Detect which cell encompasses the target text, then output its [X, Y] center coordinate. 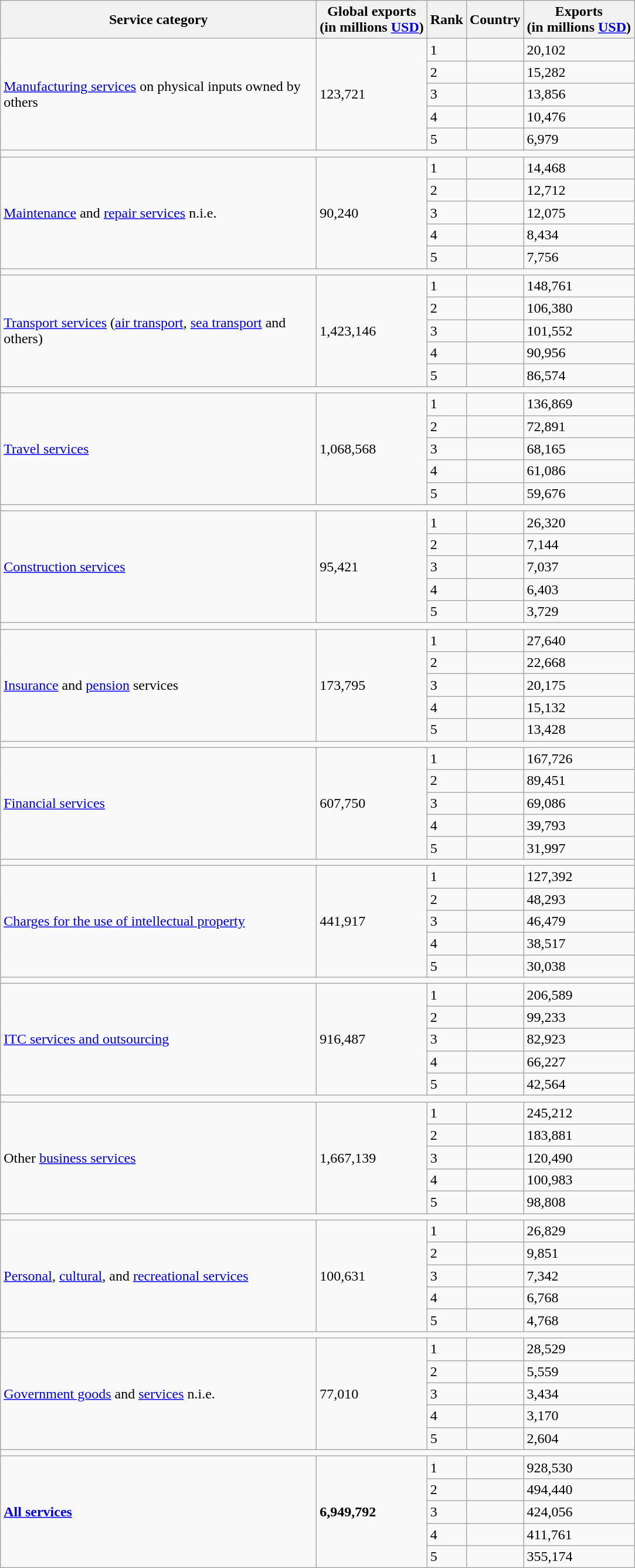
411,761 [579, 1534]
607,750 [372, 803]
3,434 [579, 1394]
99,233 [579, 1017]
Government goods and services n.i.e. [158, 1394]
95,421 [372, 567]
61,086 [579, 471]
183,881 [579, 1135]
Service category [158, 20]
127,392 [579, 876]
494,440 [579, 1489]
7,144 [579, 544]
Other business services [158, 1157]
148,761 [579, 286]
82,923 [579, 1039]
13,428 [579, 730]
20,102 [579, 50]
48,293 [579, 899]
6,768 [579, 1298]
4,768 [579, 1320]
173,795 [372, 685]
12,075 [579, 212]
Charges for the use of intellectual property [158, 921]
26,320 [579, 522]
89,451 [579, 781]
245,212 [579, 1113]
6,949,792 [372, 1512]
101,552 [579, 331]
3,170 [579, 1416]
7,756 [579, 257]
Rank [447, 20]
31,997 [579, 848]
38,517 [579, 944]
10,476 [579, 117]
12,712 [579, 190]
86,574 [579, 375]
1,667,139 [372, 1157]
8,434 [579, 235]
441,917 [372, 921]
59,676 [579, 493]
All services [158, 1512]
7,342 [579, 1276]
69,086 [579, 803]
39,793 [579, 825]
100,983 [579, 1180]
Country [495, 20]
100,631 [372, 1276]
916,487 [372, 1039]
3,729 [579, 612]
68,165 [579, 449]
355,174 [579, 1557]
66,227 [579, 1062]
9,851 [579, 1254]
Global exports(in millions USD) [372, 20]
106,380 [579, 309]
7,037 [579, 567]
1,423,146 [372, 331]
Financial services [158, 803]
26,829 [579, 1231]
167,726 [579, 758]
77,010 [372, 1394]
424,056 [579, 1512]
120,490 [579, 1157]
Transport services (air transport, sea transport and others) [158, 331]
90,956 [579, 353]
123,721 [372, 94]
30,038 [579, 966]
5,559 [579, 1371]
13,856 [579, 94]
15,282 [579, 72]
1,068,568 [372, 449]
Construction services [158, 567]
928,530 [579, 1467]
2,604 [579, 1438]
22,668 [579, 663]
72,891 [579, 426]
Maintenance and repair services n.i.e. [158, 212]
Insurance and pension services [158, 685]
Exports(in millions USD) [579, 20]
Travel services [158, 449]
20,175 [579, 685]
28,529 [579, 1349]
206,589 [579, 995]
6,403 [579, 590]
90,240 [372, 212]
15,132 [579, 707]
27,640 [579, 641]
Manufacturing services on physical inputs owned by others [158, 94]
14,468 [579, 168]
98,808 [579, 1202]
Personal, cultural, and recreational services [158, 1276]
46,479 [579, 922]
ITC services and outsourcing [158, 1039]
136,869 [579, 404]
6,979 [579, 139]
42,564 [579, 1084]
